Return the [X, Y] coordinate for the center point of the cell that contains the specified text.  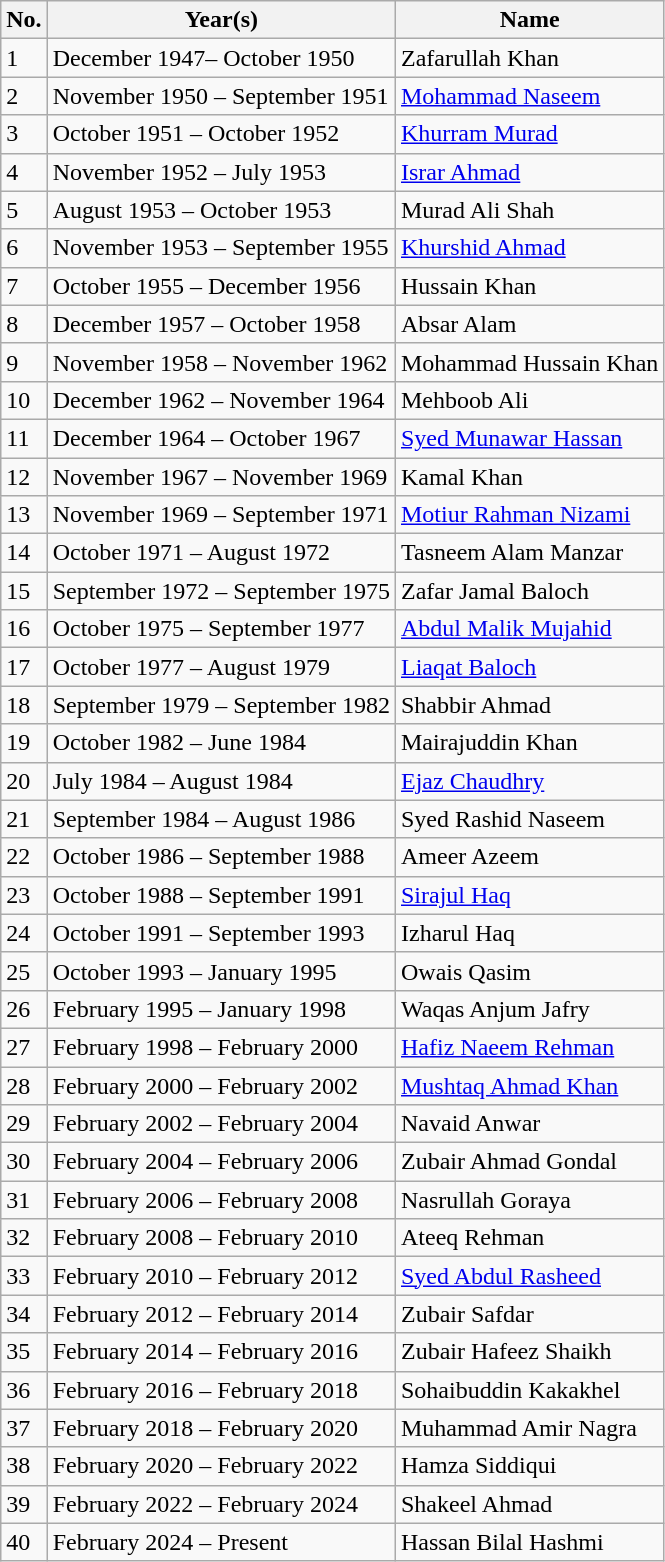
Syed Munawar Hassan [529, 438]
Tasneem Alam Manzar [529, 553]
21 [24, 819]
Khurshid Ahmad [529, 248]
6 [24, 248]
22 [24, 857]
Mohammad Hussain Khan [529, 362]
February 2018 – February 2020 [221, 1428]
25 [24, 971]
7 [24, 286]
September 1972 – September 1975 [221, 591]
Sirajul Haq [529, 895]
12 [24, 477]
Ejaz Chaudhry [529, 781]
36 [24, 1390]
No. [24, 20]
Khurram Murad [529, 134]
August 1953 – October 1953 [221, 210]
February 1995 – January 1998 [221, 1009]
February 2020 – February 2022 [221, 1466]
11 [24, 438]
October 1977 – August 1979 [221, 667]
9 [24, 362]
Nasrullah Goraya [529, 1200]
13 [24, 515]
Ateeq Rehman [529, 1238]
Syed Rashid Naseem [529, 819]
Name [529, 20]
20 [24, 781]
4 [24, 172]
Ameer Azeem [529, 857]
39 [24, 1504]
October 1982 – June 1984 [221, 743]
Zubair Safdar [529, 1314]
5 [24, 210]
16 [24, 629]
Waqas Anjum Jafry [529, 1009]
September 1984 – August 1986 [221, 819]
October 1951 – October 1952 [221, 134]
Zafarullah Khan [529, 58]
Liaqat Baloch [529, 667]
23 [24, 895]
October 1993 – January 1995 [221, 971]
Motiur Rahman Nizami [529, 515]
Navaid Anwar [529, 1124]
October 1986 – September 1988 [221, 857]
February 2008 – February 2010 [221, 1238]
Mairajuddin Khan [529, 743]
Sohaibuddin Kakakhel [529, 1390]
July 1984 – August 1984 [221, 781]
19 [24, 743]
February 2004 – February 2006 [221, 1162]
Zafar Jamal Baloch [529, 591]
February 2024 – Present [221, 1542]
29 [24, 1124]
Shabbir Ahmad [529, 705]
10 [24, 400]
February 2022 – February 2024 [221, 1504]
November 1950 – September 1951 [221, 96]
17 [24, 667]
Zubair Hafeez Shaikh [529, 1352]
February 1998 – February 2000 [221, 1047]
15 [24, 591]
Mushtaq Ahmad Khan [529, 1085]
December 1964 – October 1967 [221, 438]
February 2014 – February 2016 [221, 1352]
December 1947– October 1950 [221, 58]
31 [24, 1200]
February 2006 – February 2008 [221, 1200]
October 1991 – September 1993 [221, 933]
18 [24, 705]
December 1962 – November 1964 [221, 400]
30 [24, 1162]
Owais Qasim [529, 971]
24 [24, 933]
Syed Abdul Rasheed [529, 1276]
3 [24, 134]
November 1958 – November 1962 [221, 362]
November 1953 – September 1955 [221, 248]
Shakeel Ahmad [529, 1504]
35 [24, 1352]
Hassan Bilal Hashmi [529, 1542]
Muhammad Amir Nagra [529, 1428]
2 [24, 96]
Hussain Khan [529, 286]
Year(s) [221, 20]
Izharul Haq [529, 933]
Mehboob Ali [529, 400]
Absar Alam [529, 324]
27 [24, 1047]
November 1952 – July 1953 [221, 172]
Abdul Malik Mujahid [529, 629]
November 1967 – November 1969 [221, 477]
1 [24, 58]
40 [24, 1542]
Zubair Ahmad Gondal [529, 1162]
December 1957 – October 1958 [221, 324]
Hamza Siddiqui [529, 1466]
34 [24, 1314]
Mohammad Naseem [529, 96]
33 [24, 1276]
28 [24, 1085]
October 1971 – August 1972 [221, 553]
26 [24, 1009]
October 1975 – September 1977 [221, 629]
Israr Ahmad [529, 172]
October 1988 – September 1991 [221, 895]
Kamal Khan [529, 477]
October 1955 – December 1956 [221, 286]
February 2016 – February 2018 [221, 1390]
14 [24, 553]
32 [24, 1238]
February 2012 – February 2014 [221, 1314]
Murad Ali Shah [529, 210]
February 2002 – February 2004 [221, 1124]
37 [24, 1428]
38 [24, 1466]
February 2000 – February 2002 [221, 1085]
Hafiz Naeem Rehman [529, 1047]
September 1979 – September 1982 [221, 705]
February 2010 – February 2012 [221, 1276]
8 [24, 324]
November 1969 – September 1971 [221, 515]
